Determine the [X, Y] coordinate at the center of the cell enclosing the given text.  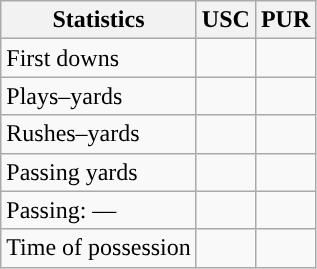
PUR [285, 20]
Statistics [99, 20]
Rushes–yards [99, 134]
Time of possession [99, 248]
Passing yards [99, 172]
Plays–yards [99, 96]
First downs [99, 58]
USC [226, 20]
Passing: –– [99, 210]
